Output the [X, Y] coordinate of the center of the cell containing the given text.  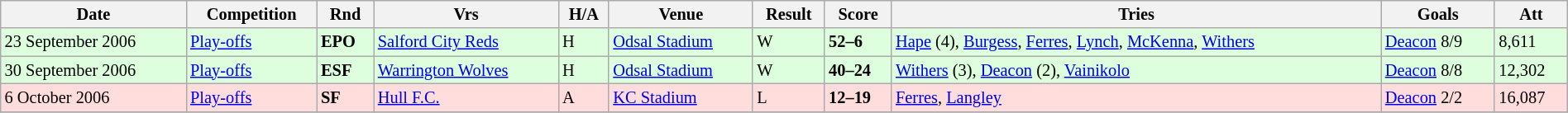
Tries [1136, 14]
Hape (4), Burgess, Ferres, Lynch, McKenna, Withers [1136, 42]
Deacon 2/2 [1438, 97]
6 October 2006 [93, 97]
SF [346, 97]
A [584, 97]
KC Stadium [681, 97]
16,087 [1531, 97]
Att [1531, 14]
Result [789, 14]
L [789, 97]
Date [93, 14]
ESF [346, 70]
Hull F.C. [466, 97]
Deacon 8/9 [1438, 42]
40–24 [858, 70]
12,302 [1531, 70]
H/A [584, 14]
8,611 [1531, 42]
Deacon 8/8 [1438, 70]
Competition [251, 14]
Salford City Reds [466, 42]
Ferres, Langley [1136, 97]
Withers (3), Deacon (2), Vainikolo [1136, 70]
23 September 2006 [93, 42]
EPO [346, 42]
Venue [681, 14]
12–19 [858, 97]
Score [858, 14]
Goals [1438, 14]
52–6 [858, 42]
Rnd [346, 14]
30 September 2006 [93, 70]
Vrs [466, 14]
Warrington Wolves [466, 70]
